Locate the cell with the specified text and output its (X, Y) center coordinate. 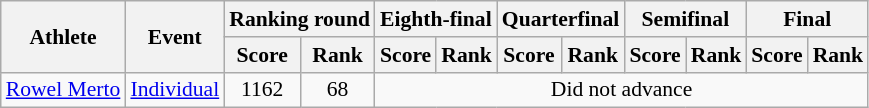
Semifinal (685, 19)
Athlete (64, 36)
Ranking round (300, 19)
Quarterfinal (561, 19)
Final (807, 19)
Individual (174, 90)
Rowel Merto (64, 90)
68 (338, 90)
Event (174, 36)
1162 (262, 90)
Did not advance (622, 90)
Eighth-final (436, 19)
